Extract the [x, y] coordinate from the center of the cell holding the provided text.  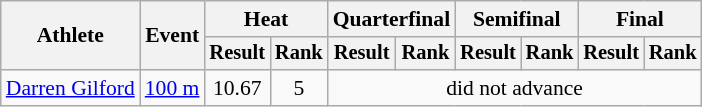
Final [640, 19]
5 [299, 88]
did not advance [515, 88]
Heat [266, 19]
Semifinal [516, 19]
10.67 [237, 88]
Quarterfinal [392, 19]
Event [172, 36]
Darren Gilford [70, 88]
100 m [172, 88]
Athlete [70, 36]
